Scan for the cell matching the given text and deliver its [X, Y] coordinate at center. 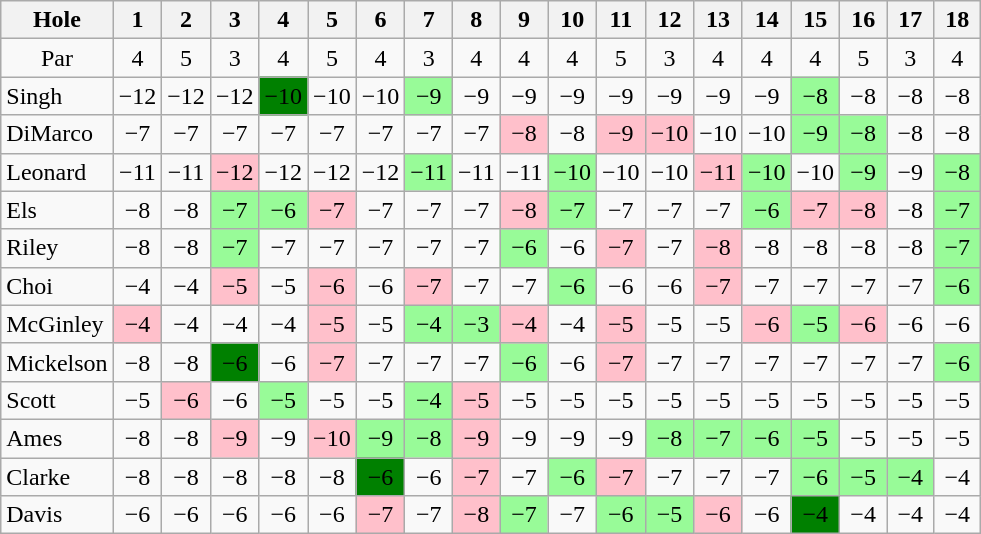
7 [429, 20]
10 [572, 20]
Els [57, 210]
2 [186, 20]
18 [958, 20]
16 [864, 20]
Davis [57, 515]
17 [910, 20]
Clarke [57, 477]
9 [524, 20]
Ames [57, 438]
15 [816, 20]
−3 [477, 324]
14 [766, 20]
13 [718, 20]
1 [138, 20]
12 [670, 20]
Choi [57, 286]
8 [477, 20]
McGinley [57, 324]
DiMarco [57, 134]
Mickelson [57, 362]
Leonard [57, 172]
Scott [57, 400]
Singh [57, 96]
Hole [57, 20]
6 [380, 20]
Par [57, 58]
11 [622, 20]
Riley [57, 248]
